For the text-containing cell, return its midpoint in (x, y) coordinate format. 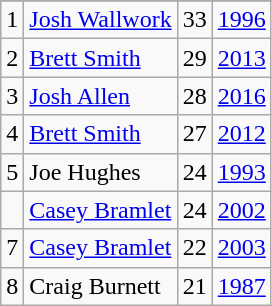
Josh Allen (100, 96)
Craig Burnett (100, 286)
21 (194, 286)
2002 (242, 210)
3 (12, 96)
33 (194, 20)
27 (194, 134)
1987 (242, 286)
8 (12, 286)
5 (12, 172)
7 (12, 248)
22 (194, 248)
2 (12, 58)
2003 (242, 248)
29 (194, 58)
28 (194, 96)
1993 (242, 172)
4 (12, 134)
Joe Hughes (100, 172)
1996 (242, 20)
1 (12, 20)
2013 (242, 58)
2012 (242, 134)
Josh Wallwork (100, 20)
2016 (242, 96)
